Scan for the cell matching the given text and deliver its (X, Y) coordinate at center. 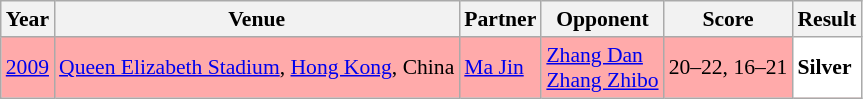
20–22, 16–21 (728, 68)
Opponent (602, 19)
Year (28, 19)
Ma Jin (500, 68)
Venue (256, 19)
Partner (500, 19)
Result (826, 19)
Score (728, 19)
Zhang Dan Zhang Zhibo (602, 68)
Silver (826, 68)
2009 (28, 68)
Queen Elizabeth Stadium, Hong Kong, China (256, 68)
